Determine the (x, y) coordinate at the center of the cell enclosing the given text.  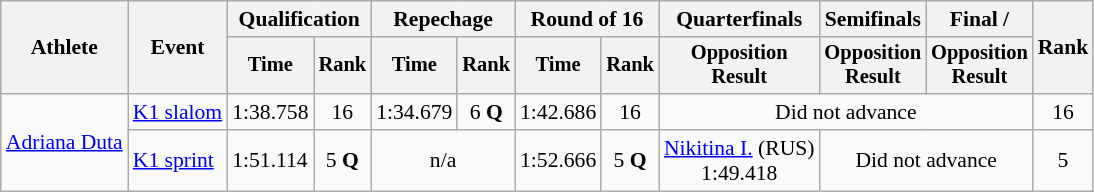
Nikitina I. (RUS)1:49.418 (740, 160)
Athlete (64, 48)
Repechage (443, 19)
Quarterfinals (740, 19)
K1 sprint (178, 160)
6 Q (486, 112)
1:52.666 (558, 160)
1:34.679 (414, 112)
K1 slalom (178, 112)
Semifinals (874, 19)
Qualification (299, 19)
5 (1064, 160)
Event (178, 48)
1:51.114 (270, 160)
Final / (980, 19)
n/a (443, 160)
1:38.758 (270, 112)
Adriana Duta (64, 142)
Round of 16 (587, 19)
1:42.686 (558, 112)
